Identify which cell holds the provided text, then report its (x, y) central coordinate. 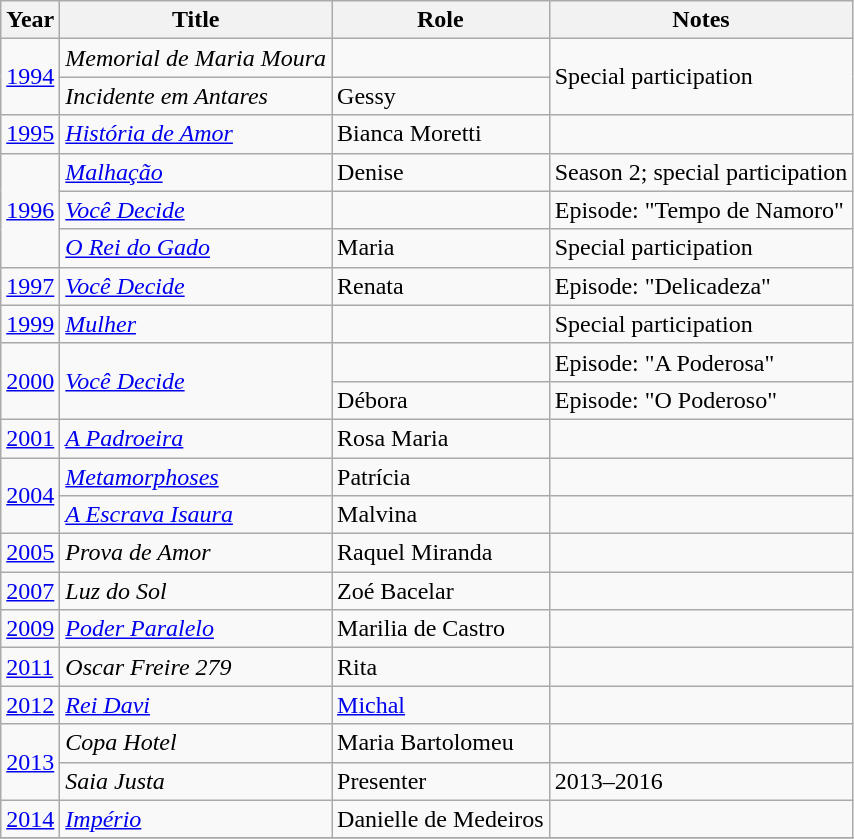
Maria Bartolomeu (441, 743)
Patrícia (441, 477)
Malvina (441, 515)
Mulher (196, 324)
História de Amor (196, 134)
2012 (30, 705)
Episode: "O Poderoso" (701, 400)
1995 (30, 134)
2009 (30, 629)
2005 (30, 553)
Danielle de Medeiros (441, 819)
2001 (30, 438)
O Rei do Gado (196, 248)
Bianca Moretti (441, 134)
2013 (30, 762)
Marilia de Castro (441, 629)
2000 (30, 381)
Malhação (196, 172)
1994 (30, 77)
Title (196, 20)
Metamorphoses (196, 477)
Zoé Bacelar (441, 591)
1999 (30, 324)
Year (30, 20)
Episode: "Tempo de Namoro" (701, 210)
Episode: "Delicadeza" (701, 286)
Michal (441, 705)
Luz do Sol (196, 591)
2011 (30, 667)
Episode: "A Poderosa" (701, 362)
Denise (441, 172)
Raquel Miranda (441, 553)
Role (441, 20)
Oscar Freire 279 (196, 667)
1997 (30, 286)
Saia Justa (196, 781)
2014 (30, 819)
Rosa Maria (441, 438)
Season 2; special participation (701, 172)
2013–2016 (701, 781)
2004 (30, 496)
Renata (441, 286)
A Escrava Isaura (196, 515)
Império (196, 819)
Rei Davi (196, 705)
Notes (701, 20)
Memorial de Maria Moura (196, 58)
Poder Paralelo (196, 629)
Incidente em Antares (196, 96)
Copa Hotel (196, 743)
Presenter (441, 781)
Rita (441, 667)
2007 (30, 591)
Maria (441, 248)
Débora (441, 400)
1996 (30, 210)
Gessy (441, 96)
A Padroeira (196, 438)
Prova de Amor (196, 553)
